Detect which cell encompasses the target text, then output its (X, Y) center coordinate. 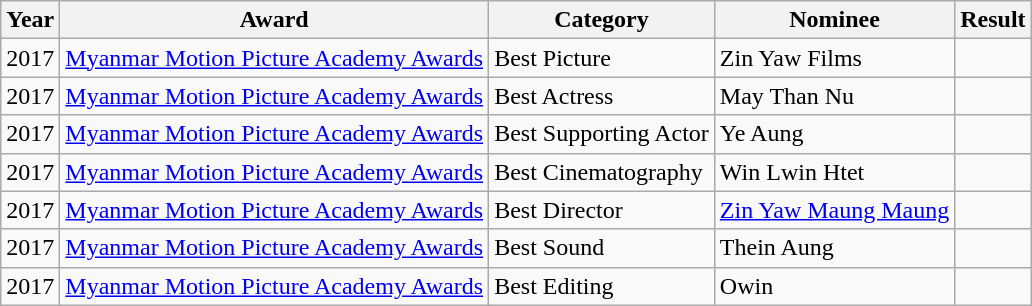
Best Sound (602, 248)
Category (602, 20)
May Than Nu (834, 96)
Best Supporting Actor (602, 134)
Best Actress (602, 96)
Year (30, 20)
Result (993, 20)
Best Picture (602, 58)
Best Director (602, 210)
Zin Yaw Maung Maung (834, 210)
Award (274, 20)
Ye Aung (834, 134)
Win Lwin Htet (834, 172)
Best Editing (602, 286)
Nominee (834, 20)
Thein Aung (834, 248)
Best Cinematography (602, 172)
Owin (834, 286)
Zin Yaw Films (834, 58)
